Provide the [X, Y] coordinate of the cell's center where the given text is located.  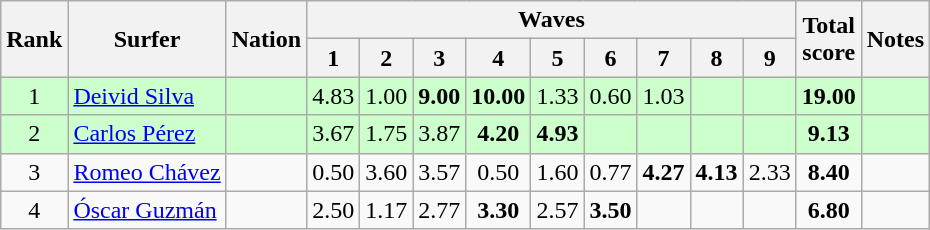
Deivid Silva [147, 96]
4.13 [716, 172]
19.00 [828, 96]
3.57 [440, 172]
4.27 [664, 172]
6 [610, 58]
3.87 [440, 134]
9 [770, 58]
0.60 [610, 96]
Rank [34, 39]
8 [716, 58]
3.60 [386, 172]
1.03 [664, 96]
2.50 [334, 210]
1.60 [558, 172]
10.00 [498, 96]
2.77 [440, 210]
3.30 [498, 210]
2.57 [558, 210]
Óscar Guzmán [147, 210]
Notes [895, 39]
5 [558, 58]
Totalscore [828, 39]
1.75 [386, 134]
Nation [266, 39]
Surfer [147, 39]
1.17 [386, 210]
3.67 [334, 134]
4.93 [558, 134]
8.40 [828, 172]
7 [664, 58]
Waves [552, 20]
9.00 [440, 96]
4.20 [498, 134]
9.13 [828, 134]
Carlos Pérez [147, 134]
0.77 [610, 172]
1.33 [558, 96]
4.83 [334, 96]
1.00 [386, 96]
Romeo Chávez [147, 172]
3.50 [610, 210]
2.33 [770, 172]
6.80 [828, 210]
